Find where the given text appears and provide that cell's center as [x, y] coordinate. 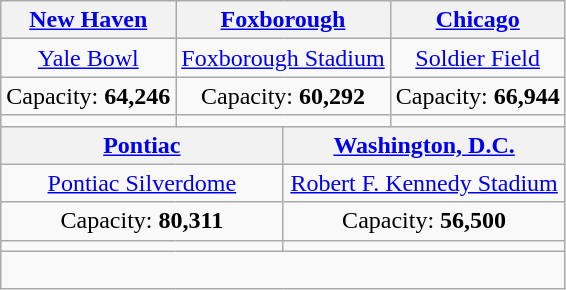
Yale Bowl [88, 58]
Foxborough Stadium [283, 58]
Capacity: 80,311 [142, 221]
Capacity: 60,292 [283, 96]
Foxborough [283, 20]
Capacity: 64,246 [88, 96]
New Haven [88, 20]
Chicago [478, 20]
Capacity: 66,944 [478, 96]
Capacity: 56,500 [424, 221]
Soldier Field [478, 58]
Pontiac Silverdome [142, 183]
Robert F. Kennedy Stadium [424, 183]
Pontiac [142, 145]
Washington, D.C. [424, 145]
